Provide the (X, Y) coordinate of the cell's center where the given text is located.  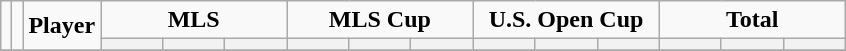
MLS (194, 20)
Player (62, 26)
U.S. Open Cup (566, 20)
Total (752, 20)
MLS Cup (380, 20)
